From the cell containing the given text, extract its center point as [x, y] coordinate. 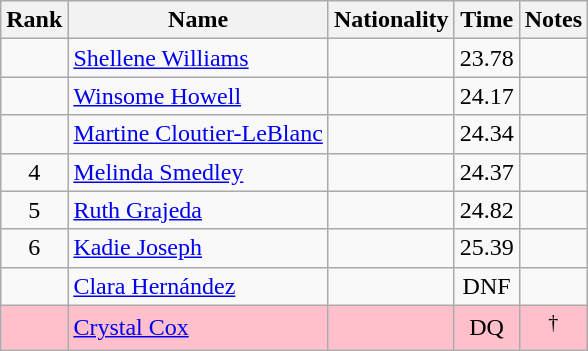
Melinda Smedley [198, 172]
Notes [553, 20]
Rank [34, 20]
24.37 [486, 172]
DNF [486, 286]
Clara Hernández [198, 286]
23.78 [486, 58]
Ruth Grajeda [198, 210]
4 [34, 172]
Crystal Cox [198, 328]
Name [198, 20]
Nationality [391, 20]
25.39 [486, 248]
DQ [486, 328]
24.82 [486, 210]
Kadie Joseph [198, 248]
6 [34, 248]
24.34 [486, 134]
Winsome Howell [198, 96]
5 [34, 210]
Martine Cloutier-LeBlanc [198, 134]
Shellene Williams [198, 58]
† [553, 328]
Time [486, 20]
24.17 [486, 96]
